Find where the given text appears and provide that cell's center as (X, Y) coordinate. 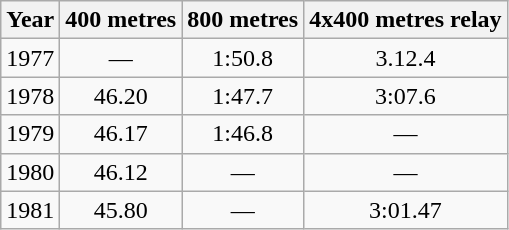
800 metres (243, 20)
1:46.8 (243, 134)
45.80 (121, 210)
1977 (30, 58)
400 metres (121, 20)
3:01.47 (406, 210)
46.20 (121, 96)
1:50.8 (243, 58)
3:07.6 (406, 96)
46.12 (121, 172)
4x400 metres relay (406, 20)
― (406, 134)
1:47.7 (243, 96)
1981 (30, 210)
1980 (30, 172)
3.12.4 (406, 58)
46.17 (121, 134)
Year (30, 20)
1978 (30, 96)
1979 (30, 134)
